Detect which cell encompasses the target text, then output its (x, y) center coordinate. 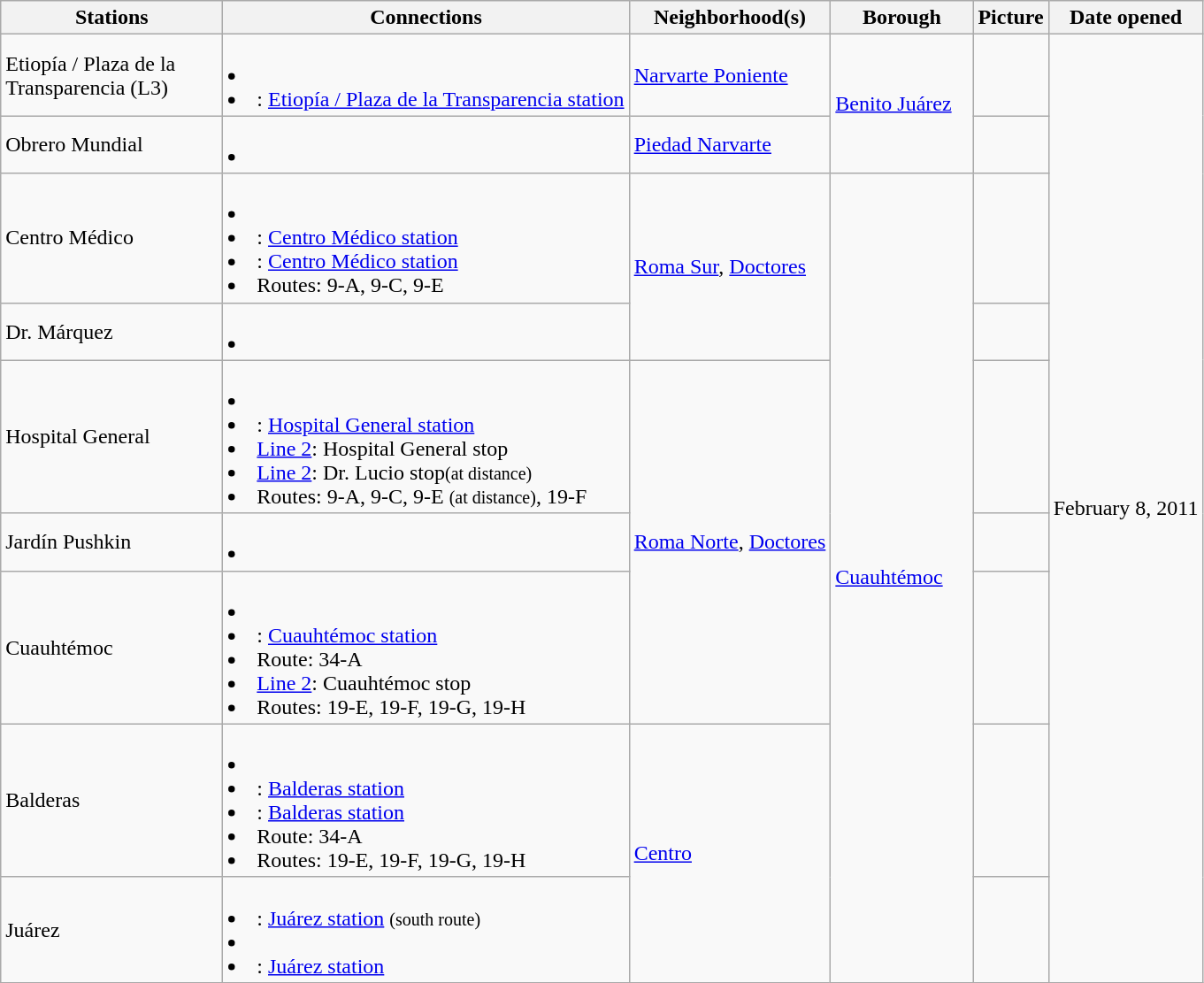
Piedad Narvarte (730, 145)
Borough (902, 18)
Balderas (111, 800)
: Juárez station (south route) : Juárez station (426, 929)
Obrero Mundial (111, 145)
Stations (111, 18)
Picture (1010, 18)
Connections (426, 18)
Hospital General (111, 437)
: Balderas station : Balderas station Route: 34-A Routes: 19-E, 19-F, 19-G, 19-H (426, 800)
Centro Médico (111, 238)
: Centro Médico station : Centro Médico station Routes: 9-A, 9-C, 9-E (426, 238)
Neighborhood(s) (730, 18)
Dr. Márquez (111, 331)
: Hospital General station Line 2: Hospital General stop Line 2: Dr. Lucio stop(at distance) Routes: 9-A, 9-C, 9-E (at distance), 19-F (426, 437)
: Etiopía / Plaza de la Transparencia station (426, 75)
: Cuauhtémoc station Route: 34-A Line 2: Cuauhtémoc stop Routes: 19-E, 19-F, 19-G, 19-H (426, 648)
February 8, 2011 (1125, 509)
Benito Juárez (902, 104)
Roma Sur, Doctores (730, 267)
Centro (730, 853)
Roma Norte, Doctores (730, 541)
Date opened (1125, 18)
Juárez (111, 929)
Jardín Pushkin (111, 541)
Etiopía / Plaza de la Transparencia (L3) (111, 75)
Narvarte Poniente (730, 75)
